Search for the cell housing the specified text and yield its [x, y] center coordinate. 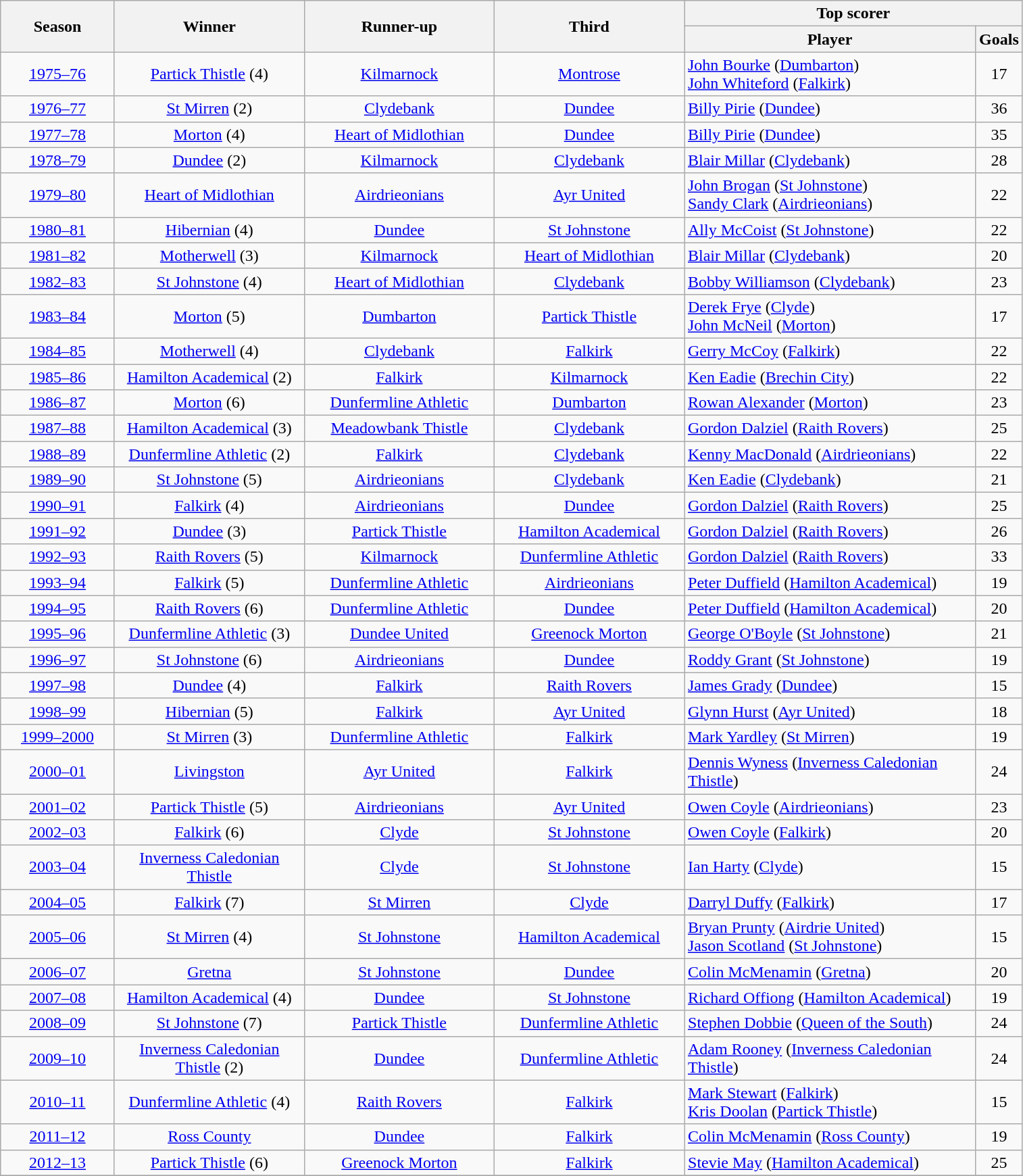
Owen Coyle (Airdrieonians) [830, 806]
1983–84 [58, 316]
Falkirk (5) [209, 583]
1980–81 [58, 230]
Dundee United [399, 634]
George O'Boyle (St Johnstone) [830, 634]
Hibernian (5) [209, 711]
Dundee (2) [209, 160]
33 [999, 557]
1994–95 [58, 608]
36 [999, 109]
Hibernian (4) [209, 230]
35 [999, 134]
Player [830, 39]
Morton (4) [209, 134]
1976–77 [58, 109]
1997–98 [58, 685]
Roddy Grant (St Johnstone) [830, 660]
2010–11 [58, 1102]
1986–87 [58, 403]
Motherwell (4) [209, 351]
18 [999, 711]
Adam Rooney (Inverness Caledonian Thistle) [830, 1058]
Motherwell (3) [209, 255]
2001–02 [58, 806]
Raith Rovers (5) [209, 557]
1993–94 [58, 583]
Rowan Alexander (Morton) [830, 403]
1984–85 [58, 351]
John Bourke (Dumbarton) John Whiteford (Falkirk) [830, 74]
1996–97 [58, 660]
Season [58, 26]
Bobby Williamson (Clydebank) [830, 281]
1990–91 [58, 506]
Dunfermline Athletic (4) [209, 1102]
Colin McMenamin (Ross County) [830, 1137]
28 [999, 160]
1995–96 [58, 634]
1998–99 [58, 711]
1989–90 [58, 480]
1981–82 [58, 255]
Ally McCoist (St Johnstone) [830, 230]
Richard Offiong (Hamilton Academical) [830, 998]
Falkirk (4) [209, 506]
1982–83 [58, 281]
1975–76 [58, 74]
1991–92 [58, 531]
2009–10 [58, 1058]
1977–78 [58, 134]
Dundee (4) [209, 685]
2005–06 [58, 937]
2003–04 [58, 868]
Ken Eadie (Brechin City) [830, 376]
Goals [999, 39]
Hamilton Academical (2) [209, 376]
St Johnstone (4) [209, 281]
Third [589, 26]
St Johnstone (7) [209, 1023]
Glynn Hurst (Ayr United) [830, 711]
Colin McMenamin (Gretna) [830, 972]
2008–09 [58, 1023]
Inverness Caledonian Thistle (2) [209, 1058]
Dunfermline Athletic (3) [209, 634]
Gretna [209, 972]
Inverness Caledonian Thistle [209, 868]
Dunfermline Athletic (2) [209, 454]
Gerry McCoy (Falkirk) [830, 351]
Meadowbank Thistle [399, 428]
Mark Yardley (St Mirren) [830, 737]
Stevie May (Hamilton Academical) [830, 1162]
1992–93 [58, 557]
Ken Eadie (Clydebank) [830, 480]
St Johnstone (5) [209, 480]
John Brogan (St Johnstone) Sandy Clark (Airdrieonians) [830, 195]
Morton (6) [209, 403]
Hamilton Academical (3) [209, 428]
Dundee (3) [209, 531]
Ross County [209, 1137]
Livingston [209, 772]
1978–79 [58, 160]
2011–12 [58, 1137]
Morton (5) [209, 316]
Runner-up [399, 26]
Owen Coyle (Falkirk) [830, 833]
Partick Thistle (5) [209, 806]
2000–01 [58, 772]
Raith Rovers (6) [209, 608]
St Johnstone (6) [209, 660]
St Mirren (2) [209, 109]
Partick Thistle (6) [209, 1162]
Falkirk (7) [209, 902]
Mark Stewart (Falkirk)Kris Doolan (Partick Thistle) [830, 1102]
Dennis Wyness (Inverness Caledonian Thistle) [830, 772]
James Grady (Dundee) [830, 685]
Partick Thistle (4) [209, 74]
Winner [209, 26]
Montrose [589, 74]
Bryan Prunty (Airdrie United) Jason Scotland (St Johnstone) [830, 937]
2012–13 [58, 1162]
Derek Frye (Clyde) John McNeil (Morton) [830, 316]
Stephen Dobbie (Queen of the South) [830, 1023]
1987–88 [58, 428]
1988–89 [58, 454]
26 [999, 531]
St Mirren (4) [209, 937]
Ian Harty (Clyde) [830, 868]
1979–80 [58, 195]
1999–2000 [58, 737]
1985–86 [58, 376]
2004–05 [58, 902]
2007–08 [58, 998]
St Mirren [399, 902]
Top scorer [853, 14]
Falkirk (6) [209, 833]
2002–03 [58, 833]
Kenny MacDonald (Airdrieonians) [830, 454]
Darryl Duffy (Falkirk) [830, 902]
2006–07 [58, 972]
St Mirren (3) [209, 737]
Hamilton Academical (4) [209, 998]
